Scan for the cell matching the given text and deliver its [x, y] coordinate at center. 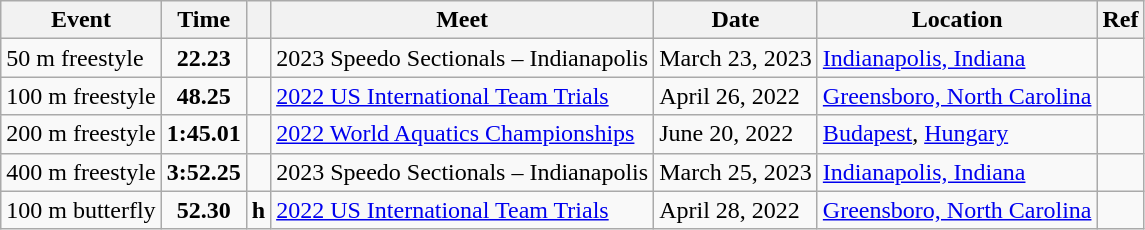
June 20, 2022 [736, 134]
April 28, 2022 [736, 210]
3:52.25 [204, 172]
Event [81, 20]
Ref [1120, 20]
50 m freestyle [81, 58]
March 23, 2023 [736, 58]
Meet [462, 20]
100 m butterfly [81, 210]
h [258, 210]
2022 World Aquatics Championships [462, 134]
48.25 [204, 96]
Time [204, 20]
April 26, 2022 [736, 96]
22.23 [204, 58]
200 m freestyle [81, 134]
100 m freestyle [81, 96]
March 25, 2023 [736, 172]
Location [957, 20]
52.30 [204, 210]
400 m freestyle [81, 172]
Date [736, 20]
1:45.01 [204, 134]
Budapest, Hungary [957, 134]
